Scan for the cell matching the given text and deliver its (X, Y) coordinate at center. 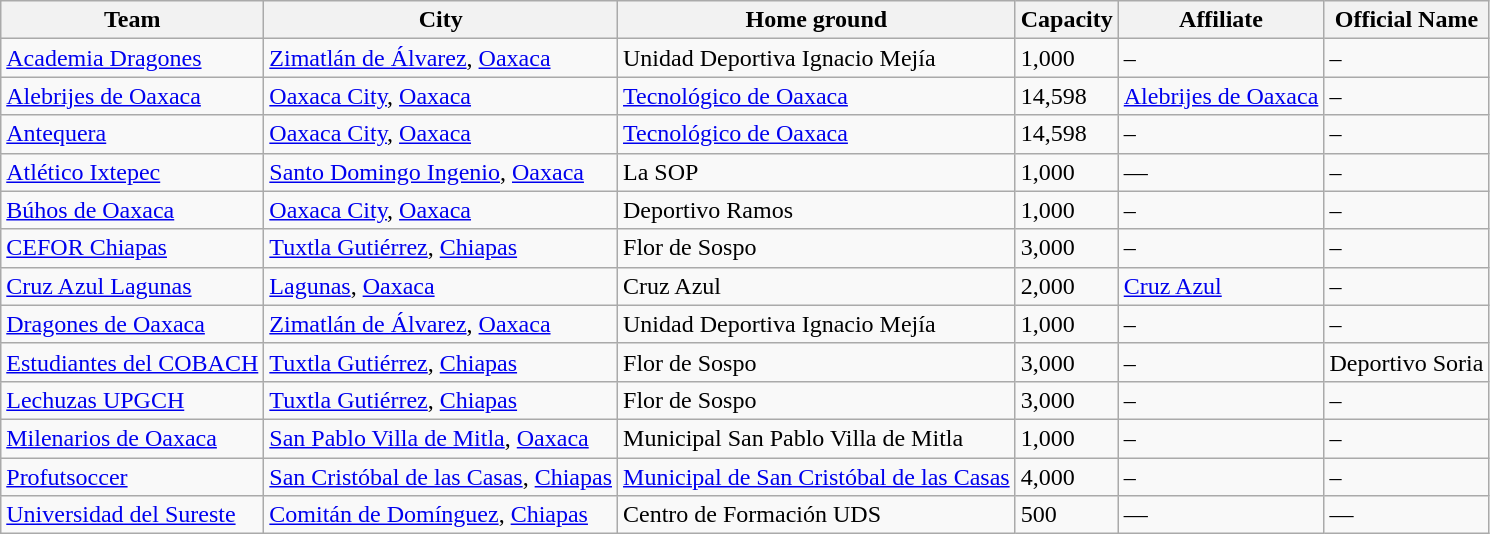
500 (1066, 515)
Deportivo Ramos (817, 210)
Atlético Ixtepec (132, 172)
San Pablo Villa de Mitla, Oaxaca (441, 438)
Lagunas, Oaxaca (441, 286)
Dragones de Oaxaca (132, 324)
Comitán de Domínguez, Chiapas (441, 515)
Academia Dragones (132, 58)
Affiliate (1221, 20)
CEFOR Chiapas (132, 248)
Capacity (1066, 20)
San Cristóbal de las Casas, Chiapas (441, 477)
Universidad del Sureste (132, 515)
Cruz Azul Lagunas (132, 286)
La SOP (817, 172)
Búhos de Oaxaca (132, 210)
Antequera (132, 134)
Lechuzas UPGCH (132, 400)
Santo Domingo Ingenio, Oaxaca (441, 172)
2,000 (1066, 286)
Centro de Formación UDS (817, 515)
Municipal San Pablo Villa de Mitla (817, 438)
Team (132, 20)
Profutsoccer (132, 477)
Estudiantes del COBACH (132, 362)
Home ground (817, 20)
Milenarios de Oaxaca (132, 438)
Official Name (1406, 20)
Deportivo Soria (1406, 362)
4,000 (1066, 477)
Municipal de San Cristóbal de las Casas (817, 477)
City (441, 20)
